Return the [x, y] coordinate for the center point of the cell that contains the specified text.  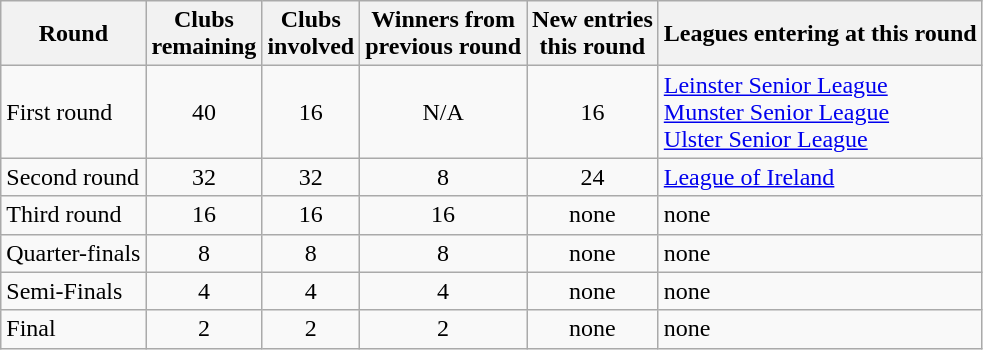
Second round [74, 177]
40 [204, 112]
New entriesthis round [593, 34]
First round [74, 112]
Semi-Finals [74, 291]
N/A [444, 112]
Clubsinvolved [311, 34]
Third round [74, 215]
Final [74, 329]
League of Ireland [820, 177]
Leinster Senior LeagueMunster Senior LeagueUlster Senior League [820, 112]
24 [593, 177]
Leagues entering at this round [820, 34]
Quarter-finals [74, 253]
Round [74, 34]
Clubsremaining [204, 34]
Winners fromprevious round [444, 34]
